Identify which cell holds the provided text, then report its [X, Y] central coordinate. 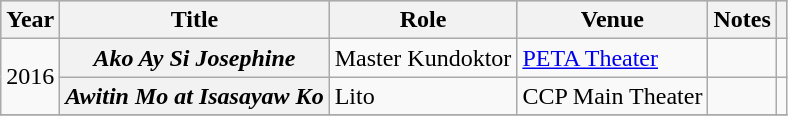
Master Kundoktor [423, 58]
Lito [423, 96]
CCP Main Theater [612, 96]
Awitin Mo at Isasayaw Ko [194, 96]
Ako Ay Si Josephine [194, 58]
2016 [30, 77]
Title [194, 20]
Venue [612, 20]
Year [30, 20]
Role [423, 20]
PETA Theater [612, 58]
Notes [742, 20]
